From the cell containing the given text, extract its center point as [x, y] coordinate. 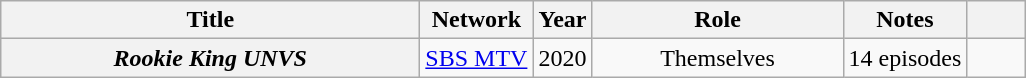
2020 [562, 58]
14 episodes [905, 58]
Themselves [718, 58]
Title [210, 20]
Role [718, 20]
Notes [905, 20]
Rookie King UNVS [210, 58]
Network [476, 20]
SBS MTV [476, 58]
Year [562, 20]
